Output the [X, Y] coordinate of the center of the cell containing the given text.  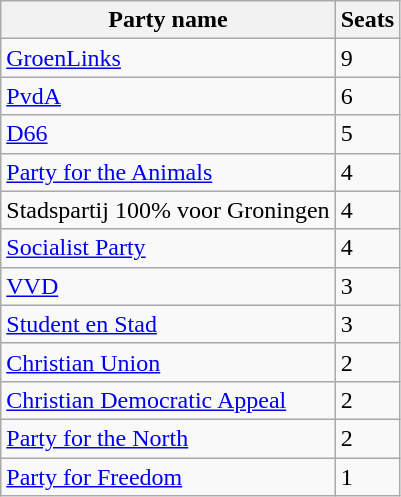
Party for the North [168, 438]
Christian Democratic Appeal [168, 400]
Christian Union [168, 362]
Party name [168, 20]
5 [367, 134]
Party for Freedom [168, 477]
D66 [168, 134]
Student en Stad [168, 324]
Seats [367, 20]
PvdA [168, 96]
1 [367, 477]
6 [367, 96]
VVD [168, 286]
Party for the Animals [168, 172]
GroenLinks [168, 58]
9 [367, 58]
Stadspartij 100% voor Groningen [168, 210]
Socialist Party [168, 248]
